Search for the cell housing the specified text and yield its [x, y] center coordinate. 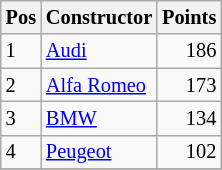
Pos [21, 17]
2 [21, 85]
4 [21, 152]
Peugeot [99, 152]
102 [189, 152]
186 [189, 51]
3 [21, 118]
Audi [99, 51]
Points [189, 17]
173 [189, 85]
Alfa Romeo [99, 85]
134 [189, 118]
Constructor [99, 17]
1 [21, 51]
BMW [99, 118]
